Identify which cell holds the provided text, then report its [X, Y] central coordinate. 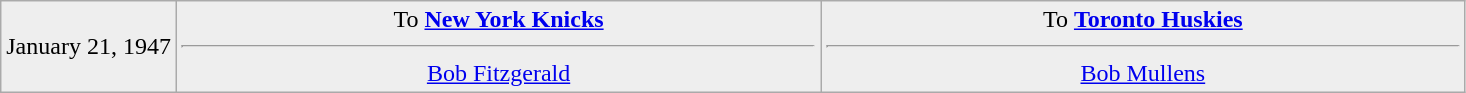
To Toronto HuskiesBob Mullens [1143, 47]
January 21, 1947 [89, 47]
To New York KnicksBob Fitzgerald [498, 47]
